Scan for the cell matching the given text and deliver its [X, Y] coordinate at center. 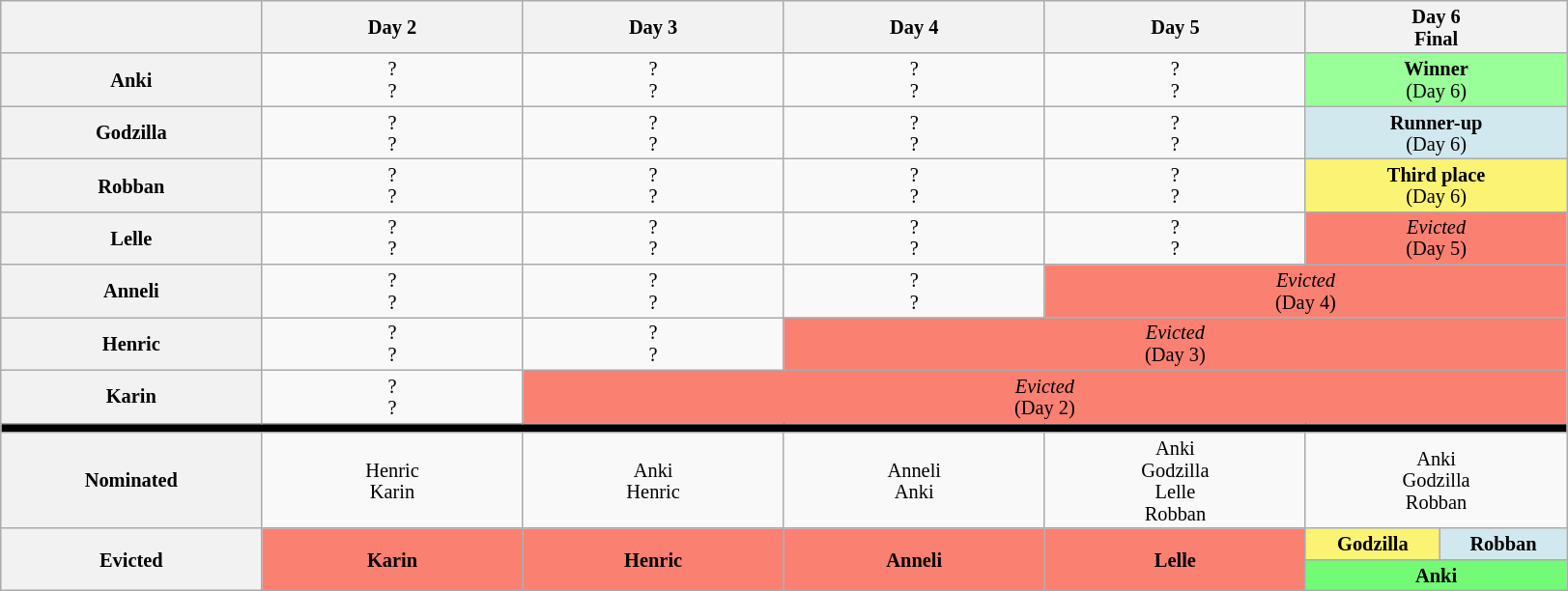
Evicted [131, 559]
AnneliAnki [914, 480]
Evicted(Day 5) [1436, 238]
Evicted(Day 3) [1175, 344]
Day 4 [914, 27]
Day 5 [1175, 27]
HenricKarin [392, 480]
Evicted(Day 4) [1305, 292]
Nominated [131, 480]
Third place(Day 6) [1436, 185]
Runner-up(Day 6) [1436, 133]
AnkiHenric [653, 480]
AnkiGodzillaRobban [1436, 480]
AnkiGodzillaLelleRobban [1175, 480]
Day 2 [392, 27]
Evicted(Day 2) [1045, 396]
Day 3 [653, 27]
Day 6Final [1436, 27]
Winner(Day 6) [1436, 79]
